Output the [X, Y] coordinate of the center of the cell containing the given text.  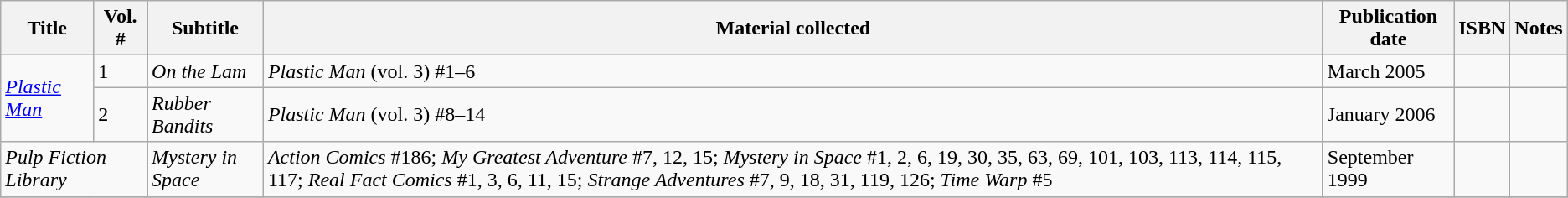
Plastic Man (vol. 3) #8–14 [792, 114]
Publication date [1388, 29]
Notes [1539, 29]
March 2005 [1388, 71]
Material collected [792, 29]
Mystery in Space [206, 169]
Title [47, 29]
Subtitle [206, 29]
1 [121, 71]
Vol. # [121, 29]
Pulp Fiction Library [74, 169]
ISBN [1483, 29]
2 [121, 114]
On the Lam [206, 71]
Plastic Man (vol. 3) #1–6 [792, 71]
January 2006 [1388, 114]
Rubber Bandits [206, 114]
Plastic Man [47, 99]
September 1999 [1388, 169]
